For the text-containing cell, return its midpoint in [x, y] coordinate format. 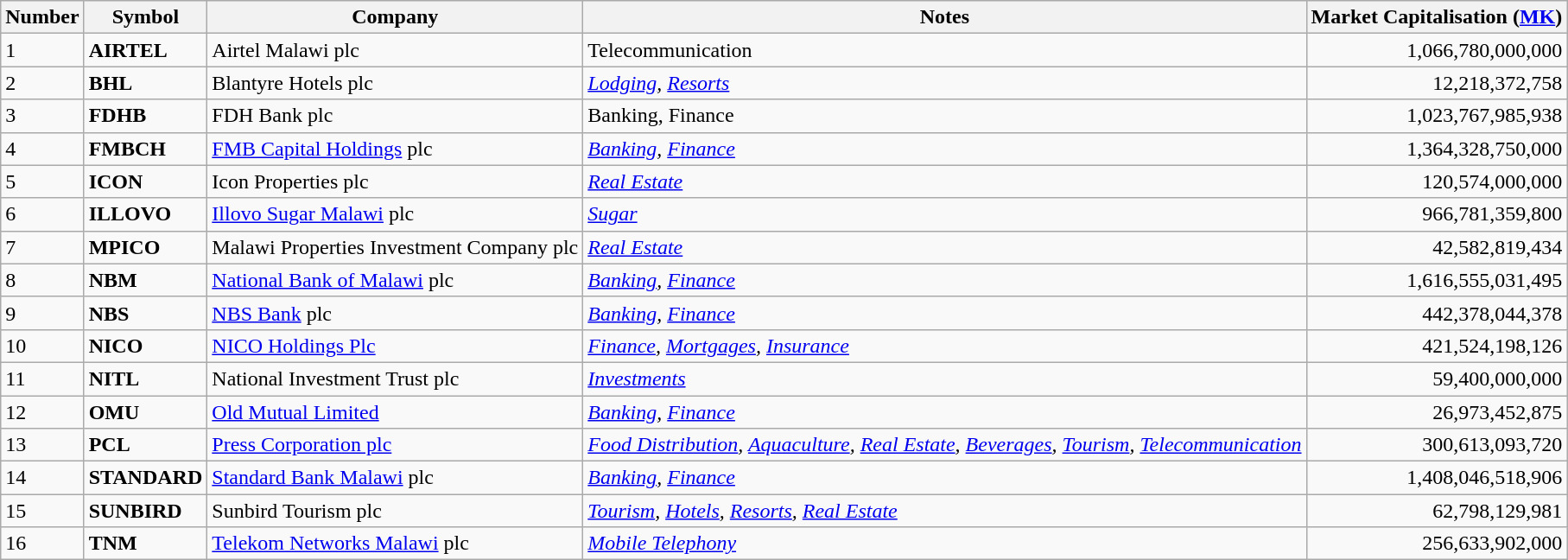
NITL [145, 379]
MPICO [145, 247]
Standard Bank Malawi plc [396, 478]
966,781,359,800 [1437, 214]
12,218,372,758 [1437, 83]
421,524,198,126 [1437, 346]
Notes [945, 17]
Airtel Malawi plc [396, 50]
NBS [145, 313]
7 [42, 247]
1 [42, 50]
42,582,819,434 [1437, 247]
PCL [145, 445]
STANDARD [145, 478]
4 [42, 149]
Blantyre Hotels plc [396, 83]
Sunbird Tourism plc [396, 511]
442,378,044,378 [1437, 313]
FMB Capital Holdings plc [396, 149]
1,066,780,000,000 [1437, 50]
Mobile Telephony [945, 544]
ICON [145, 181]
Food Distribution, Aquaculture, Real Estate, Beverages, Tourism, Telecommunication [945, 445]
Investments [945, 379]
National Bank of Malawi plc [396, 280]
TNM [145, 544]
National Investment Trust plc [396, 379]
2 [42, 83]
62,798,129,981 [1437, 511]
6 [42, 214]
11 [42, 379]
FDHB [145, 116]
1,616,555,031,495 [1437, 280]
15 [42, 511]
120,574,000,000 [1437, 181]
BHL [145, 83]
NBM [145, 280]
Symbol [145, 17]
59,400,000,000 [1437, 379]
Malawi Properties Investment Company plc [396, 247]
3 [42, 116]
300,613,093,720 [1437, 445]
Company [396, 17]
12 [42, 412]
Illovo Sugar Malawi plc [396, 214]
OMU [145, 412]
FMBCH [145, 149]
9 [42, 313]
Market Capitalisation (MK) [1437, 17]
Icon Properties plc [396, 181]
Number [42, 17]
Finance, Mortgages, Insurance [945, 346]
NICO Holdings Plc [396, 346]
Sugar [945, 214]
NBS Bank plc [396, 313]
26,973,452,875 [1437, 412]
1,023,767,985,938 [1437, 116]
14 [42, 478]
16 [42, 544]
13 [42, 445]
256,633,902,000 [1437, 544]
1,408,046,518,906 [1437, 478]
Telekom Networks Malawi plc [396, 544]
AIRTEL [145, 50]
Press Corporation plc [396, 445]
FDH Bank plc [396, 116]
1,364,328,750,000 [1437, 149]
8 [42, 280]
10 [42, 346]
NICO [145, 346]
5 [42, 181]
Tourism, Hotels, Resorts, Real Estate [945, 511]
Lodging, Resorts [945, 83]
Telecommunication [945, 50]
ILLOVO [145, 214]
SUNBIRD [145, 511]
Old Mutual Limited [396, 412]
